Determine the [x, y] coordinate at the center of the cell enclosing the given text.  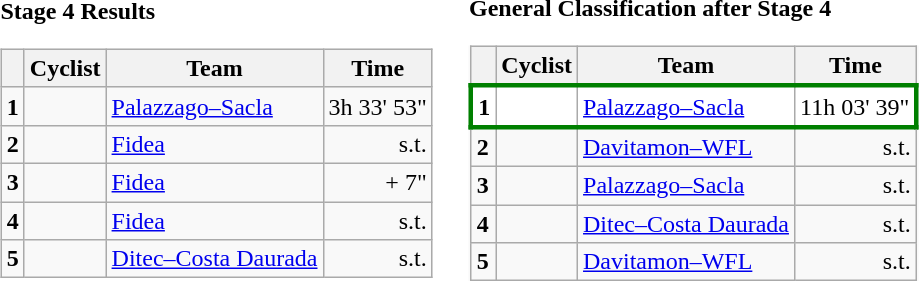
+ 7" [378, 182]
11h 03' 39" [855, 106]
3h 33' 53" [378, 106]
